Scan for the cell matching the given text and deliver its [X, Y] coordinate at center. 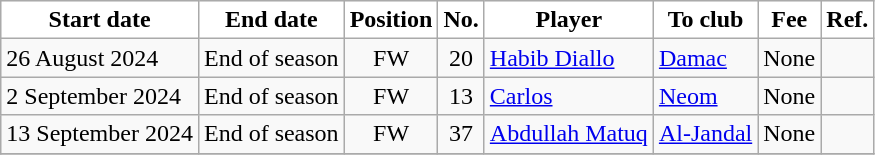
Fee [790, 20]
Damac [705, 58]
13 [461, 96]
End date [271, 20]
Position [391, 20]
Start date [100, 20]
To club [705, 20]
Neom [705, 96]
13 September 2024 [100, 134]
Player [568, 20]
Abdullah Matuq [568, 134]
26 August 2024 [100, 58]
No. [461, 20]
20 [461, 58]
Ref. [848, 20]
2 September 2024 [100, 96]
37 [461, 134]
Carlos [568, 96]
Al-Jandal [705, 134]
Habib Diallo [568, 58]
